From the cell containing the given text, extract its center point as [x, y] coordinate. 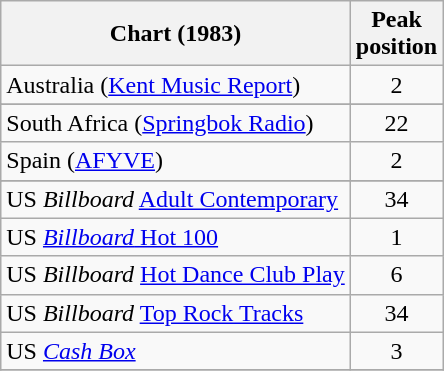
US Cash Box [176, 351]
Chart (1983) [176, 34]
US Billboard Hot Dance Club Play [176, 275]
22 [396, 123]
Peakposition [396, 34]
Australia (Kent Music Report) [176, 85]
US Billboard Adult Contemporary [176, 199]
US Billboard Top Rock Tracks [176, 313]
South Africa (Springbok Radio) [176, 123]
1 [396, 237]
3 [396, 351]
6 [396, 275]
US Billboard Hot 100 [176, 237]
Spain (AFYVE) [176, 161]
